Capture the cell that displays the provided text and extract its [x, y] central coordinate. 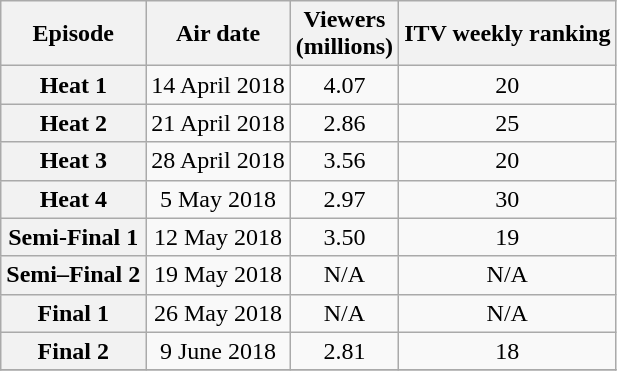
9 June 2018 [218, 351]
Air date [218, 34]
25 [508, 123]
2.86 [344, 123]
28 April 2018 [218, 161]
19 [508, 237]
30 [508, 199]
3.56 [344, 161]
Final 1 [74, 313]
2.81 [344, 351]
Heat 3 [74, 161]
26 May 2018 [218, 313]
21 April 2018 [218, 123]
5 May 2018 [218, 199]
Heat 1 [74, 85]
4.07 [344, 85]
Episode [74, 34]
19 May 2018 [218, 275]
12 May 2018 [218, 237]
Semi–Final 2 [74, 275]
18 [508, 351]
Heat 2 [74, 123]
14 April 2018 [218, 85]
Final 2 [74, 351]
Heat 4 [74, 199]
3.50 [344, 237]
Viewers(millions) [344, 34]
ITV weekly ranking [508, 34]
Semi-Final 1 [74, 237]
2.97 [344, 199]
